Provide the (x, y) coordinate of the cell's center where the given text is located.  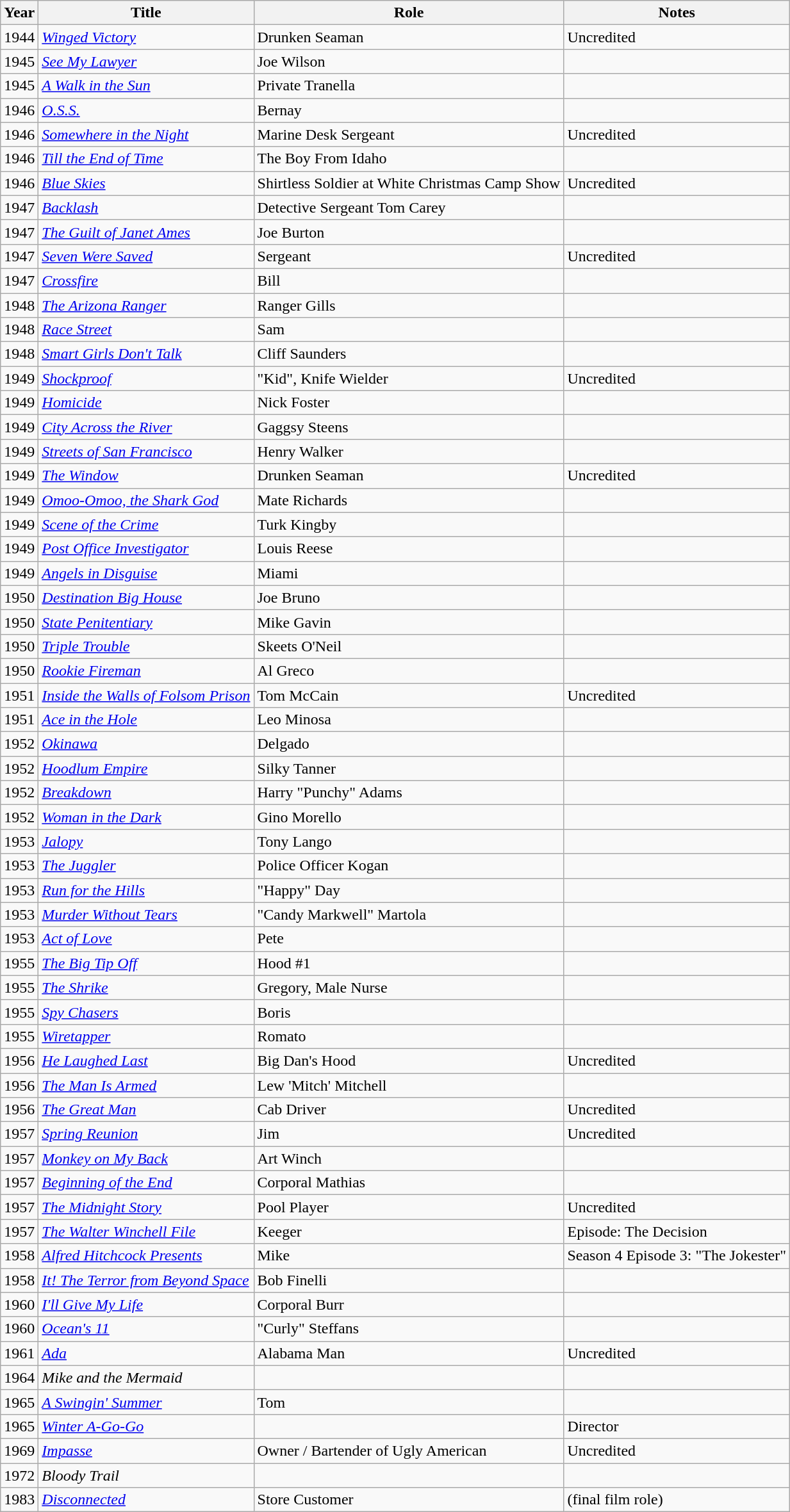
Winter A-Go-Go (146, 1426)
Omoo-Omoo, the Shark God (146, 500)
Corporal Mathias (409, 1183)
A Swingin' Summer (146, 1402)
Director (677, 1426)
1969 (19, 1451)
Marine Desk Sergeant (409, 134)
The Guilt of Janet Ames (146, 232)
Homicide (146, 403)
Joe Wilson (409, 61)
The Big Tip Off (146, 963)
Monkey on My Back (146, 1158)
Backlash (146, 207)
Alfred Hitchcock Presents (146, 1256)
Winged Victory (146, 37)
Race Street (146, 330)
Sergeant (409, 256)
Art Winch (409, 1158)
The Boy From Idaho (409, 159)
Post Office Investigator (146, 549)
Al Greco (409, 671)
Delgado (409, 744)
Bernay (409, 110)
Scene of the Crime (146, 524)
It! The Terror from Beyond Space (146, 1280)
Louis Reese (409, 549)
1944 (19, 37)
Pete (409, 939)
"Kid", Knife Wielder (409, 378)
"Candy Markwell" Martola (409, 915)
Mike and the Mermaid (146, 1378)
Bill (409, 280)
Somewhere in the Night (146, 134)
Okinawa (146, 744)
The Midnight Story (146, 1207)
Angels in Disguise (146, 573)
Beginning of the End (146, 1183)
Till the End of Time (146, 159)
Joe Bruno (409, 597)
Spy Chasers (146, 1012)
Triple Trouble (146, 646)
Act of Love (146, 939)
Alabama Man (409, 1353)
Miami (409, 573)
Hood #1 (409, 963)
Big Dan's Hood (409, 1061)
Tony Lango (409, 841)
Police Officer Kogan (409, 866)
Skeets O'Neil (409, 646)
The Arizona Ranger (146, 305)
Inside the Walls of Folsom Prison (146, 695)
Season 4 Episode 3: "The Jokester" (677, 1256)
Corporal Burr (409, 1305)
Wiretapper (146, 1036)
The Juggler (146, 866)
State Penitentiary (146, 622)
"Curly" Steffans (409, 1329)
Run for the Hills (146, 890)
Shirtless Soldier at White Christmas Camp Show (409, 183)
(final film role) (677, 1500)
Turk Kingby (409, 524)
Rookie Fireman (146, 671)
Harry "Punchy" Adams (409, 793)
City Across the River (146, 427)
Owner / Bartender of Ugly American (409, 1451)
Ace in the Hole (146, 720)
Pool Player (409, 1207)
A Walk in the Sun (146, 86)
He Laughed Last (146, 1061)
1964 (19, 1378)
Silky Tanner (409, 768)
Spring Reunion (146, 1134)
Leo Minosa (409, 720)
The Man Is Armed (146, 1085)
Keeger (409, 1232)
Hoodlum Empire (146, 768)
The Shrike (146, 988)
Streets of San Francisco (146, 451)
Gregory, Male Nurse (409, 988)
Lew 'Mitch' Mitchell (409, 1085)
See My Lawyer (146, 61)
Boris (409, 1012)
The Walter Winchell File (146, 1232)
Smart Girls Don't Talk (146, 354)
Role (409, 13)
Disconnected (146, 1500)
Jim (409, 1134)
1983 (19, 1500)
Nick Foster (409, 403)
Romato (409, 1036)
Shockproof (146, 378)
Tom (409, 1402)
Mate Richards (409, 500)
O.S.S. (146, 110)
Ranger Gills (409, 305)
Cab Driver (409, 1110)
Ada (146, 1353)
1961 (19, 1353)
Blue Skies (146, 183)
Tom McCain (409, 695)
Cliff Saunders (409, 354)
Detective Sergeant Tom Carey (409, 207)
Crossfire (146, 280)
Gino Morello (409, 817)
The Window (146, 476)
Private Tranella (409, 86)
Sam (409, 330)
Henry Walker (409, 451)
Impasse (146, 1451)
The Great Man (146, 1110)
Woman in the Dark (146, 817)
Ocean's 11 (146, 1329)
1972 (19, 1475)
Murder Without Tears (146, 915)
Gaggsy Steens (409, 427)
Bloody Trail (146, 1475)
Mike (409, 1256)
Notes (677, 13)
Bob Finelli (409, 1280)
Seven Were Saved (146, 256)
Store Customer (409, 1500)
Joe Burton (409, 232)
Title (146, 13)
Breakdown (146, 793)
"Happy" Day (409, 890)
Mike Gavin (409, 622)
I'll Give My Life (146, 1305)
Jalopy (146, 841)
Destination Big House (146, 597)
Year (19, 13)
Episode: The Decision (677, 1232)
